Pinpoint the cell where the given text exists, returning its [X, Y] midpoint coordinate. 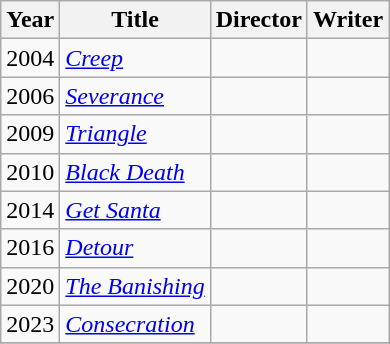
Title [135, 20]
2020 [30, 286]
2009 [30, 134]
2014 [30, 210]
Year [30, 20]
Detour [135, 248]
The Banishing [135, 286]
Director [258, 20]
2006 [30, 96]
Creep [135, 58]
Triangle [135, 134]
2023 [30, 324]
2004 [30, 58]
Writer [348, 20]
Severance [135, 96]
Consecration [135, 324]
2010 [30, 172]
2016 [30, 248]
Get Santa [135, 210]
Black Death [135, 172]
